Find where the given text appears and provide that cell's center as (x, y) coordinate. 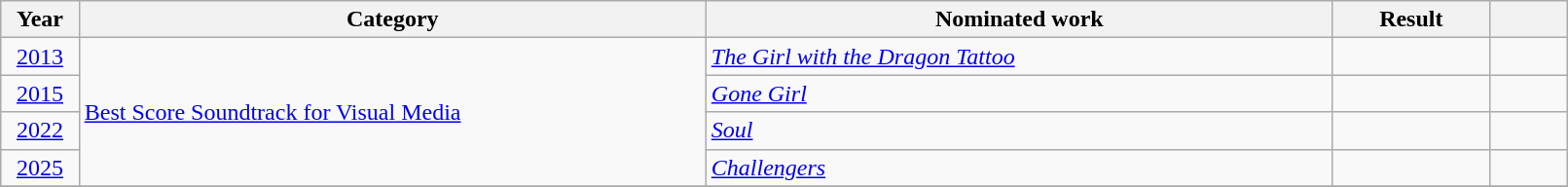
2013 (40, 56)
Challengers (1019, 168)
Best Score Soundtrack for Visual Media (392, 112)
2025 (40, 168)
Soul (1019, 131)
Nominated work (1019, 19)
Year (40, 19)
Category (392, 19)
Result (1411, 19)
2022 (40, 131)
2015 (40, 93)
Gone Girl (1019, 93)
The Girl with the Dragon Tattoo (1019, 56)
